Detect which cell encompasses the target text, then output its [x, y] center coordinate. 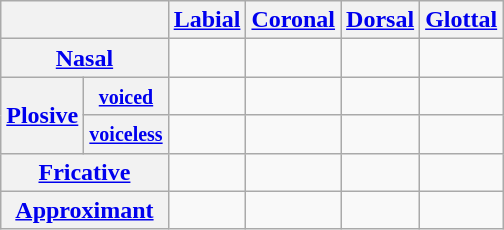
Glottal [462, 20]
Coronal [294, 20]
voiced [126, 96]
Approximant [84, 210]
voiceless [126, 134]
Nasal [84, 58]
Fricative [84, 172]
Labial [207, 20]
Dorsal [380, 20]
Plosive [42, 115]
